Identify which cell holds the provided text, then report its (x, y) central coordinate. 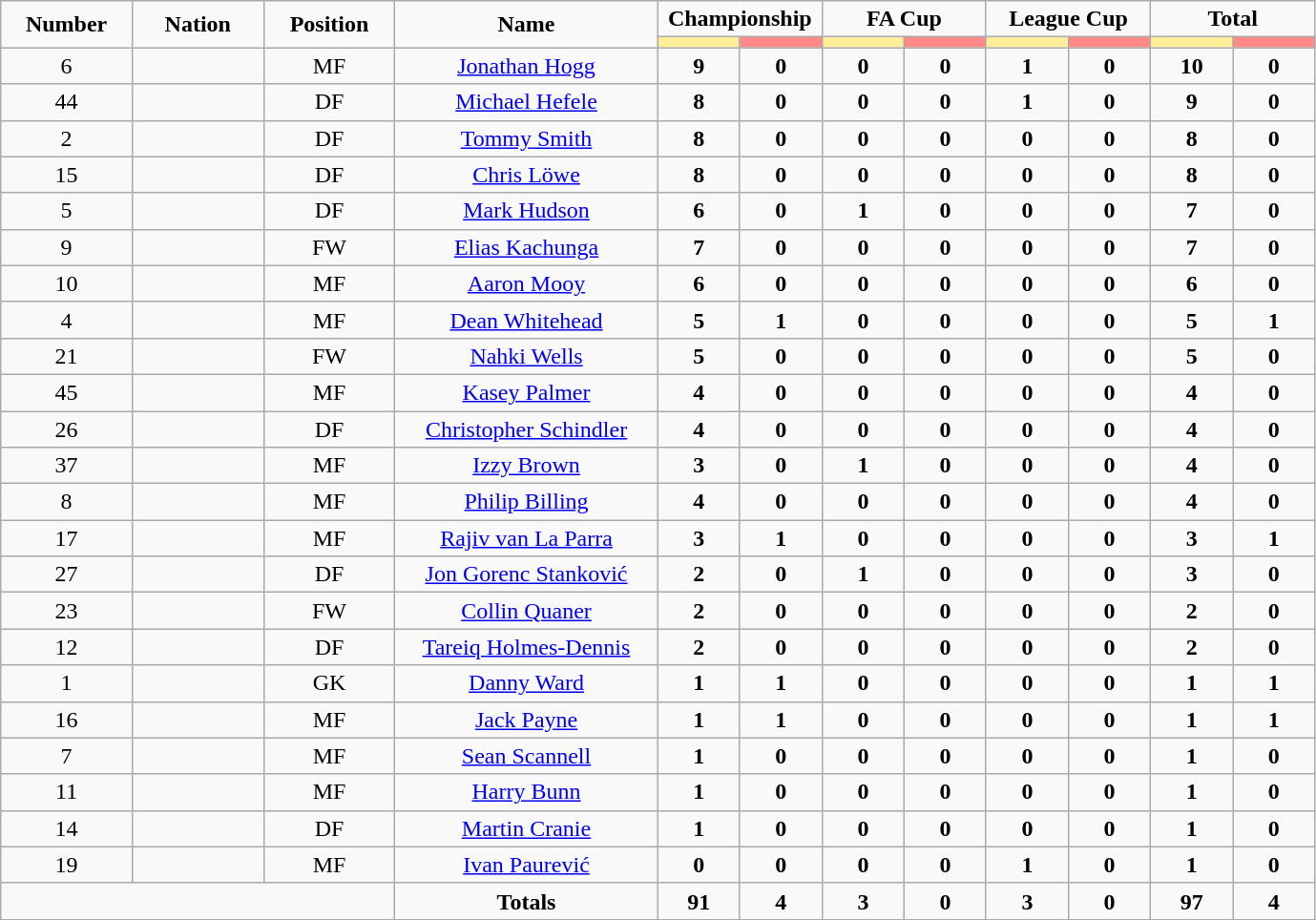
14 (67, 828)
Championship (740, 19)
Nation (198, 25)
Jon Gorenc Stanković (527, 575)
15 (67, 175)
27 (67, 575)
Martin Cranie (527, 828)
Collin Quaner (527, 611)
91 (699, 901)
37 (67, 466)
Position (329, 25)
Tommy Smith (527, 138)
21 (67, 356)
League Cup (1068, 19)
Harry Bunn (527, 792)
Mark Hudson (527, 211)
Number (67, 25)
Izzy Brown (527, 466)
Danny Ward (527, 683)
26 (67, 429)
19 (67, 865)
Nahki Wells (527, 356)
Dean Whitehead (527, 320)
17 (67, 538)
Elias Kachunga (527, 247)
Jack Payne (527, 720)
Name (527, 25)
Philip Billing (527, 502)
Sean Scannell (527, 756)
23 (67, 611)
Rajiv van La Parra (527, 538)
GK (329, 683)
Christopher Schindler (527, 429)
Tareiq Holmes-Dennis (527, 647)
Jonathan Hogg (527, 66)
16 (67, 720)
45 (67, 392)
FA Cup (904, 19)
Kasey Palmer (527, 392)
12 (67, 647)
44 (67, 102)
Total (1233, 19)
Chris Löwe (527, 175)
97 (1192, 901)
Ivan Paurević (527, 865)
Aaron Mooy (527, 283)
Michael Hefele (527, 102)
11 (67, 792)
Totals (527, 901)
